For the text-containing cell, return its midpoint in [x, y] coordinate format. 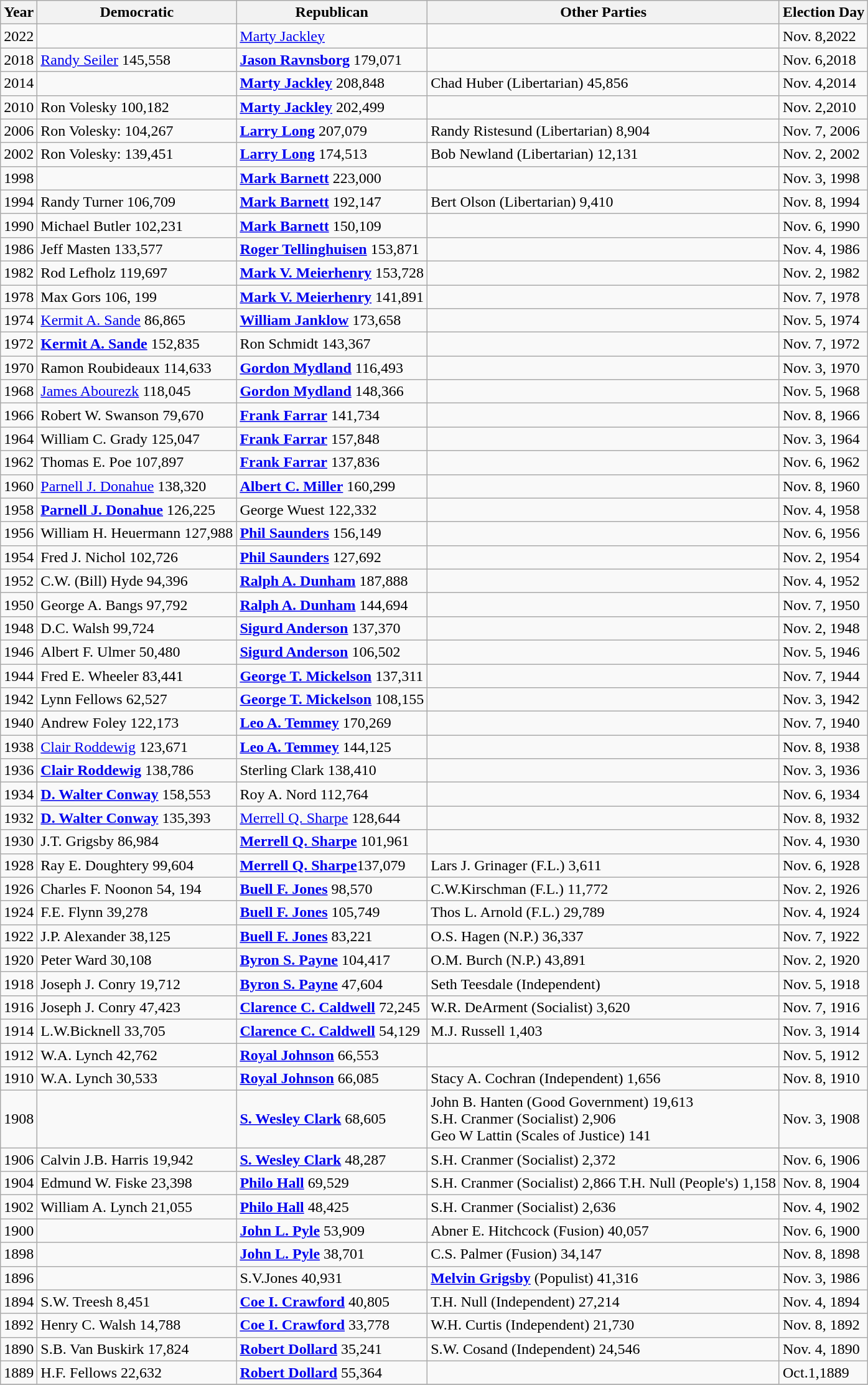
Byron S. Payne 104,417 [332, 960]
Leo A. Temmey 170,269 [332, 723]
Buell F. Jones 98,570 [332, 889]
Ron Schmidt 143,367 [332, 344]
Nov. 7, 1940 [823, 723]
1896 [19, 1278]
Larry Long 207,079 [332, 131]
Nov. 8, 1898 [823, 1254]
Jason Ravnsborg 179,071 [332, 60]
Bob Newland (Libertarian) 12,131 [604, 154]
W.A. Lynch 42,762 [137, 1055]
Philo Hall 69,529 [332, 1183]
1930 [19, 842]
Lars J. Grinager (F.L.) 3,611 [604, 865]
Nov. 2, 1982 [823, 273]
Merrell Q. Sharpe137,079 [332, 865]
1978 [19, 297]
Nov. 8, 1960 [823, 486]
William A. Lynch 21,055 [137, 1207]
1998 [19, 178]
Nov. 5, 1974 [823, 321]
S.V.Jones 40,931 [332, 1278]
1900 [19, 1231]
William C. Grady 125,047 [137, 439]
J.P. Alexander 38,125 [137, 936]
1920 [19, 960]
Frank Farrar 141,734 [332, 415]
Marty Jackley 202,499 [332, 107]
1990 [19, 225]
1940 [19, 723]
Albert C. Miller 160,299 [332, 486]
Nov. 8, 1910 [823, 1079]
1994 [19, 202]
Jeff Masten 133,577 [137, 249]
Buell F. Jones 105,749 [332, 913]
Randy Turner 106,709 [137, 202]
Clair Roddewig 123,671 [137, 747]
William Janklow 173,658 [332, 321]
1922 [19, 936]
Andrew Foley 122,173 [137, 723]
T.H. Null (Independent) 27,214 [604, 1302]
Buell F. Jones 83,221 [332, 936]
Clair Roddewig 138,786 [137, 771]
1964 [19, 439]
Year [19, 12]
Marty Jackley [332, 36]
1926 [19, 889]
Rod Lefholz 119,697 [137, 273]
1934 [19, 794]
1948 [19, 628]
Nov. 3, 1964 [823, 439]
S.H. Cranmer (Socialist) 2,636 [604, 1207]
1982 [19, 273]
D. Walter Conway 135,393 [137, 818]
2014 [19, 83]
1936 [19, 771]
Nov. 8, 1892 [823, 1325]
Robert Dollard 55,364 [332, 1373]
1938 [19, 747]
Lynn Fellows 62,527 [137, 700]
Ralph A. Dunham 144,694 [332, 604]
Ray E. Doughtery 99,604 [137, 865]
Nov. 6, 1962 [823, 462]
Nov. 6, 1956 [823, 533]
1962 [19, 462]
Nov. 7, 1922 [823, 936]
1968 [19, 392]
Nov. 6, 1900 [823, 1231]
Parnell J. Donahue 138,320 [137, 486]
1898 [19, 1254]
George T. Mickelson 108,155 [332, 700]
Nov. 4, 1986 [823, 249]
1902 [19, 1207]
S. Wesley Clark 68,605 [332, 1119]
1904 [19, 1183]
1892 [19, 1325]
1966 [19, 415]
Frank Farrar 157,848 [332, 439]
George Wuest 122,332 [332, 510]
Abner E. Hitchcock (Fusion) 40,057 [604, 1231]
Nov. 6, 1990 [823, 225]
Nov. 8, 1904 [823, 1183]
Nov. 8, 1932 [823, 818]
Nov. 2, 2002 [823, 154]
Michael Butler 102,231 [137, 225]
S.W. Treesh 8,451 [137, 1302]
Albert F. Ulmer 50,480 [137, 652]
George A. Bangs 97,792 [137, 604]
J.T. Grigsby 86,984 [137, 842]
Clarence C. Caldwell 72,245 [332, 1007]
Calvin J.B. Harris 19,942 [137, 1160]
C.S. Palmer (Fusion) 34,147 [604, 1254]
Melvin Grigsby (Populist) 41,316 [604, 1278]
Fred E. Wheeler 83,441 [137, 675]
O.M. Burch (N.P.) 43,891 [604, 960]
Nov. 8,2022 [823, 36]
Thos L. Arnold (F.L.) 29,789 [604, 913]
Nov. 2,2010 [823, 107]
S. Wesley Clark 48,287 [332, 1160]
Oct.1,1889 [823, 1373]
1950 [19, 604]
1986 [19, 249]
Clarence C. Caldwell 54,129 [332, 1031]
Nov. 6, 1906 [823, 1160]
1916 [19, 1007]
Edmund W. Fiske 23,398 [137, 1183]
Leo A. Temmey 144,125 [332, 747]
Nov. 3, 1914 [823, 1031]
1932 [19, 818]
D.C. Walsh 99,724 [137, 628]
1944 [19, 675]
1908 [19, 1119]
Nov. 6, 1934 [823, 794]
W.A. Lynch 30,533 [137, 1079]
Nov. 2, 1948 [823, 628]
John L. Pyle 38,701 [332, 1254]
1972 [19, 344]
Bert Olson (Libertarian) 9,410 [604, 202]
Nov. 4, 1930 [823, 842]
Nov. 4, 1952 [823, 581]
Nov. 2, 1920 [823, 960]
Nov. 7, 1972 [823, 344]
Coe I. Crawford 33,778 [332, 1325]
Frank Farrar 137,836 [332, 462]
Stacy A. Cochran (Independent) 1,656 [604, 1079]
Mark Barnett 150,109 [332, 225]
C.W. (Bill) Hyde 94,396 [137, 581]
W.R. DeArment (Socialist) 3,620 [604, 1007]
S.H. Cranmer (Socialist) 2,372 [604, 1160]
Roger Tellinghuisen 153,871 [332, 249]
1928 [19, 865]
1954 [19, 557]
C.W.Kirschman (F.L.) 11,772 [604, 889]
Nov. 7, 1916 [823, 1007]
S.W. Cosand (Independent) 24,546 [604, 1349]
Nov. 3, 1986 [823, 1278]
Nov. 3, 1942 [823, 700]
Gordon Mydland 116,493 [332, 368]
Merrell Q. Sharpe 101,961 [332, 842]
L.W.Bicknell 33,705 [137, 1031]
Joseph J. Conry 19,712 [137, 984]
Mark Barnett 192,147 [332, 202]
1958 [19, 510]
1946 [19, 652]
Nov. 8, 1994 [823, 202]
1956 [19, 533]
Ralph A. Dunham 187,888 [332, 581]
Nov. 4, 1894 [823, 1302]
O.S. Hagen (N.P.) 36,337 [604, 936]
Mark Barnett 223,000 [332, 178]
1952 [19, 581]
W.H. Curtis (Independent) 21,730 [604, 1325]
Nov. 7, 2006 [823, 131]
Nov. 5, 1946 [823, 652]
Larry Long 174,513 [332, 154]
H.F. Fellows 22,632 [137, 1373]
Kermit A. Sande 152,835 [137, 344]
Election Day [823, 12]
Henry C. Walsh 14,788 [137, 1325]
1912 [19, 1055]
Ramon Roubideaux 114,633 [137, 368]
Nov. 8, 1938 [823, 747]
Ron Volesky: 139,451 [137, 154]
Parnell J. Donahue 126,225 [137, 510]
1889 [19, 1373]
Robert W. Swanson 79,670 [137, 415]
Nov. 6,2018 [823, 60]
S.H. Cranmer (Socialist) 2,866 T.H. Null (People's) 1,158 [604, 1183]
Kermit A. Sande 86,865 [137, 321]
Nov. 7, 1944 [823, 675]
Republican [332, 12]
Merrell Q. Sharpe 128,644 [332, 818]
Sigurd Anderson 137,370 [332, 628]
Seth Teesdale (Independent) [604, 984]
Royal Johnson 66,553 [332, 1055]
Joseph J. Conry 47,423 [137, 1007]
Nov. 7, 1950 [823, 604]
1918 [19, 984]
Nov. 7, 1978 [823, 297]
F.E. Flynn 39,278 [137, 913]
D. Walter Conway 158,553 [137, 794]
Gordon Mydland 148,366 [332, 392]
1914 [19, 1031]
Nov. 4,2014 [823, 83]
Ron Volesky: 104,267 [137, 131]
Coe I. Crawford 40,805 [332, 1302]
Nov. 4, 1902 [823, 1207]
1960 [19, 486]
1894 [19, 1302]
Phil Saunders 156,149 [332, 533]
Nov. 4, 1924 [823, 913]
Mark V. Meierhenry 153,728 [332, 273]
S.B. Van Buskirk 17,824 [137, 1349]
2010 [19, 107]
Peter Ward 30,108 [137, 960]
Nov. 3, 1998 [823, 178]
Mark V. Meierhenry 141,891 [332, 297]
Sterling Clark 138,410 [332, 771]
Randy Ristesund (Libertarian) 8,904 [604, 131]
John B. Hanten (Good Government) 19,613S.H. Cranmer (Socialist) 2,906Geo W Lattin (Scales of Justice) 141 [604, 1119]
Thomas E. Poe 107,897 [137, 462]
Robert Dollard 35,241 [332, 1349]
George T. Mickelson 137,311 [332, 675]
Nov. 5, 1912 [823, 1055]
Nov. 4, 1958 [823, 510]
Max Gors 106, 199 [137, 297]
Other Parties [604, 12]
1942 [19, 700]
John L. Pyle 53,909 [332, 1231]
1906 [19, 1160]
Phil Saunders 127,692 [332, 557]
Chad Huber (Libertarian) 45,856 [604, 83]
M.J. Russell 1,403 [604, 1031]
2022 [19, 36]
Nov. 6, 1928 [823, 865]
Sigurd Anderson 106,502 [332, 652]
Fred J. Nichol 102,726 [137, 557]
Randy Seiler 145,558 [137, 60]
Nov. 2, 1926 [823, 889]
Nov. 2, 1954 [823, 557]
Nov. 8, 1966 [823, 415]
1890 [19, 1349]
Democratic [137, 12]
1970 [19, 368]
Byron S. Payne 47,604 [332, 984]
Nov. 3, 1970 [823, 368]
Roy A. Nord 112,764 [332, 794]
2006 [19, 131]
Nov. 3, 1908 [823, 1119]
Royal Johnson 66,085 [332, 1079]
Marty Jackley 208,848 [332, 83]
Nov. 5, 1918 [823, 984]
1974 [19, 321]
Nov. 5, 1968 [823, 392]
Philo Hall 48,425 [332, 1207]
2018 [19, 60]
Nov. 4, 1890 [823, 1349]
1924 [19, 913]
James Abourezk 118,045 [137, 392]
1910 [19, 1079]
2002 [19, 154]
William H. Heuermann 127,988 [137, 533]
Ron Volesky 100,182 [137, 107]
Charles F. Noonon 54, 194 [137, 889]
Nov. 3, 1936 [823, 771]
